Locate the cell with the specified text and output its (X, Y) center coordinate. 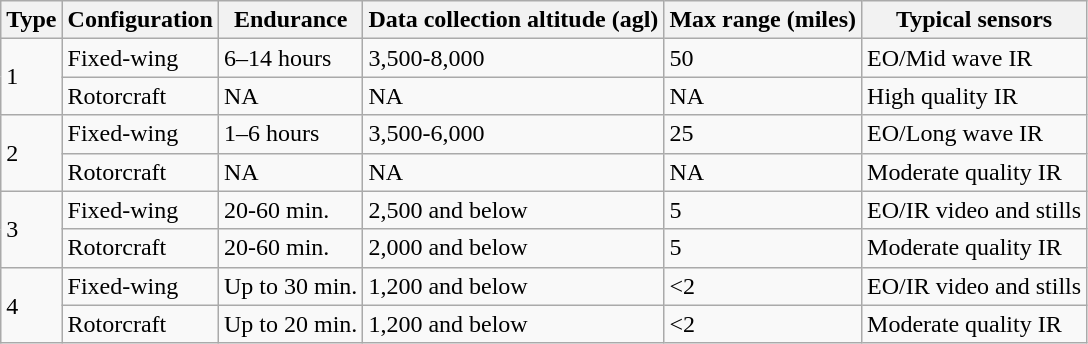
1 (32, 77)
Configuration (140, 20)
25 (763, 134)
3,500-8,000 (514, 58)
EO/Mid wave IR (974, 58)
3 (32, 229)
2 (32, 153)
3,500-6,000 (514, 134)
Endurance (290, 20)
1–6 hours (290, 134)
6–14 hours (290, 58)
Typical sensors (974, 20)
2,500 and below (514, 210)
Max range (miles) (763, 20)
2,000 and below (514, 248)
4 (32, 305)
50 (763, 58)
Up to 30 min. (290, 286)
Up to 20 min. (290, 324)
EO/Long wave IR (974, 134)
Type (32, 20)
High quality IR (974, 96)
Data collection altitude (agl) (514, 20)
